From the cell containing the given text, extract its center point as (X, Y) coordinate. 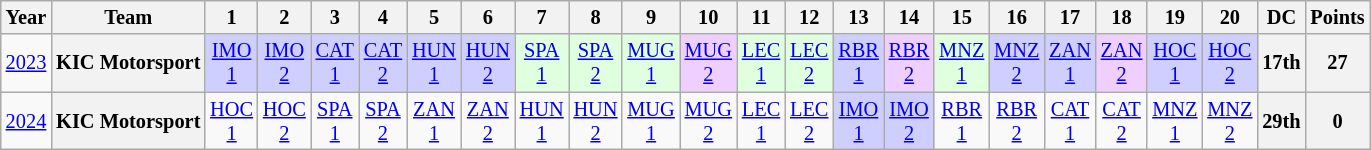
2 (284, 17)
7 (542, 17)
8 (596, 17)
3 (335, 17)
0 (1338, 121)
4 (383, 17)
11 (761, 17)
29th (1281, 121)
2023 (26, 63)
6 (488, 17)
10 (708, 17)
Points (1338, 17)
5 (434, 17)
14 (909, 17)
16 (1016, 17)
17 (1070, 17)
2024 (26, 121)
Team (128, 17)
1 (232, 17)
18 (1122, 17)
Year (26, 17)
19 (1174, 17)
13 (858, 17)
DC (1281, 17)
20 (1230, 17)
27 (1338, 63)
17th (1281, 63)
9 (650, 17)
15 (962, 17)
12 (809, 17)
